Detect which cell encompasses the target text, then output its [x, y] center coordinate. 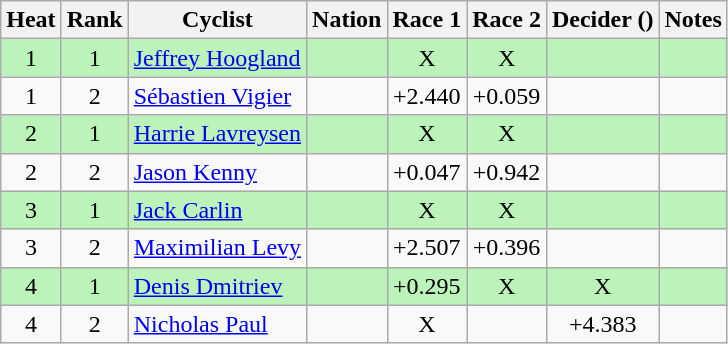
+4.383 [602, 324]
Notes [693, 20]
+2.440 [427, 96]
Rank [94, 20]
Race 1 [427, 20]
Jack Carlin [217, 210]
Jeffrey Hoogland [217, 58]
Decider () [602, 20]
Sébastien Vigier [217, 96]
+0.047 [427, 172]
+2.507 [427, 248]
+0.059 [507, 96]
+0.942 [507, 172]
Jason Kenny [217, 172]
Nicholas Paul [217, 324]
Nation [347, 20]
+0.295 [427, 286]
Heat [31, 20]
Cyclist [217, 20]
+0.396 [507, 248]
Maximilian Levy [217, 248]
Harrie Lavreysen [217, 134]
Denis Dmitriev [217, 286]
Race 2 [507, 20]
